Return the (x, y) coordinate for the center point of the cell that contains the specified text.  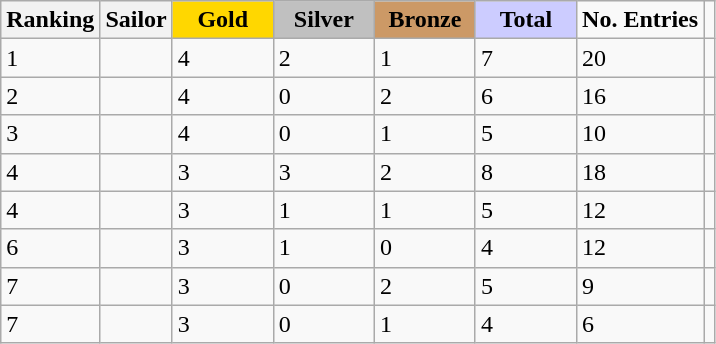
8 (526, 172)
10 (640, 134)
Sailor (136, 20)
20 (640, 58)
Gold (222, 20)
16 (640, 96)
Silver (324, 20)
Total (526, 20)
18 (640, 172)
9 (640, 286)
No. Entries (640, 20)
Bronze (424, 20)
Ranking (50, 20)
